Capture the cell that displays the provided text and extract its [x, y] central coordinate. 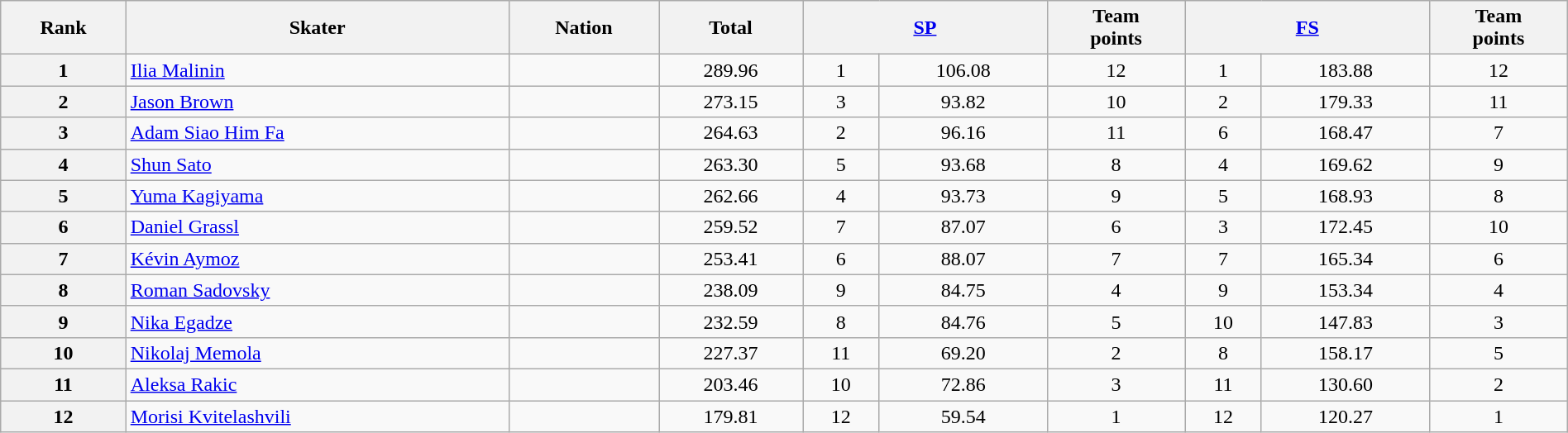
Yuma Kagiyama [318, 196]
Adam Siao Him Fa [318, 133]
120.27 [1345, 416]
Daniel Grassl [318, 227]
179.81 [731, 416]
259.52 [731, 227]
Morisi Kvitelashvili [318, 416]
168.93 [1345, 196]
87.07 [963, 227]
203.46 [731, 384]
Nika Egadze [318, 321]
158.17 [1345, 353]
130.60 [1345, 384]
Nation [584, 28]
264.63 [731, 133]
84.76 [963, 321]
FS [1307, 28]
88.07 [963, 259]
Rank [63, 28]
93.68 [963, 164]
Kévin Aymoz [318, 259]
169.62 [1345, 164]
263.30 [731, 164]
72.86 [963, 384]
227.37 [731, 353]
Skater [318, 28]
253.41 [731, 259]
168.47 [1345, 133]
Roman Sadovsky [318, 290]
69.20 [963, 353]
232.59 [731, 321]
93.73 [963, 196]
Shun Sato [318, 164]
153.34 [1345, 290]
273.15 [731, 102]
106.08 [963, 70]
Nikolaj Memola [318, 353]
262.66 [731, 196]
59.54 [963, 416]
93.82 [963, 102]
183.88 [1345, 70]
84.75 [963, 290]
SP [925, 28]
172.45 [1345, 227]
Total [731, 28]
165.34 [1345, 259]
Ilia Malinin [318, 70]
96.16 [963, 133]
Jason Brown [318, 102]
147.83 [1345, 321]
Aleksa Rakic [318, 384]
289.96 [731, 70]
238.09 [731, 290]
179.33 [1345, 102]
